Locate the cell with the specified text and output its [X, Y] center coordinate. 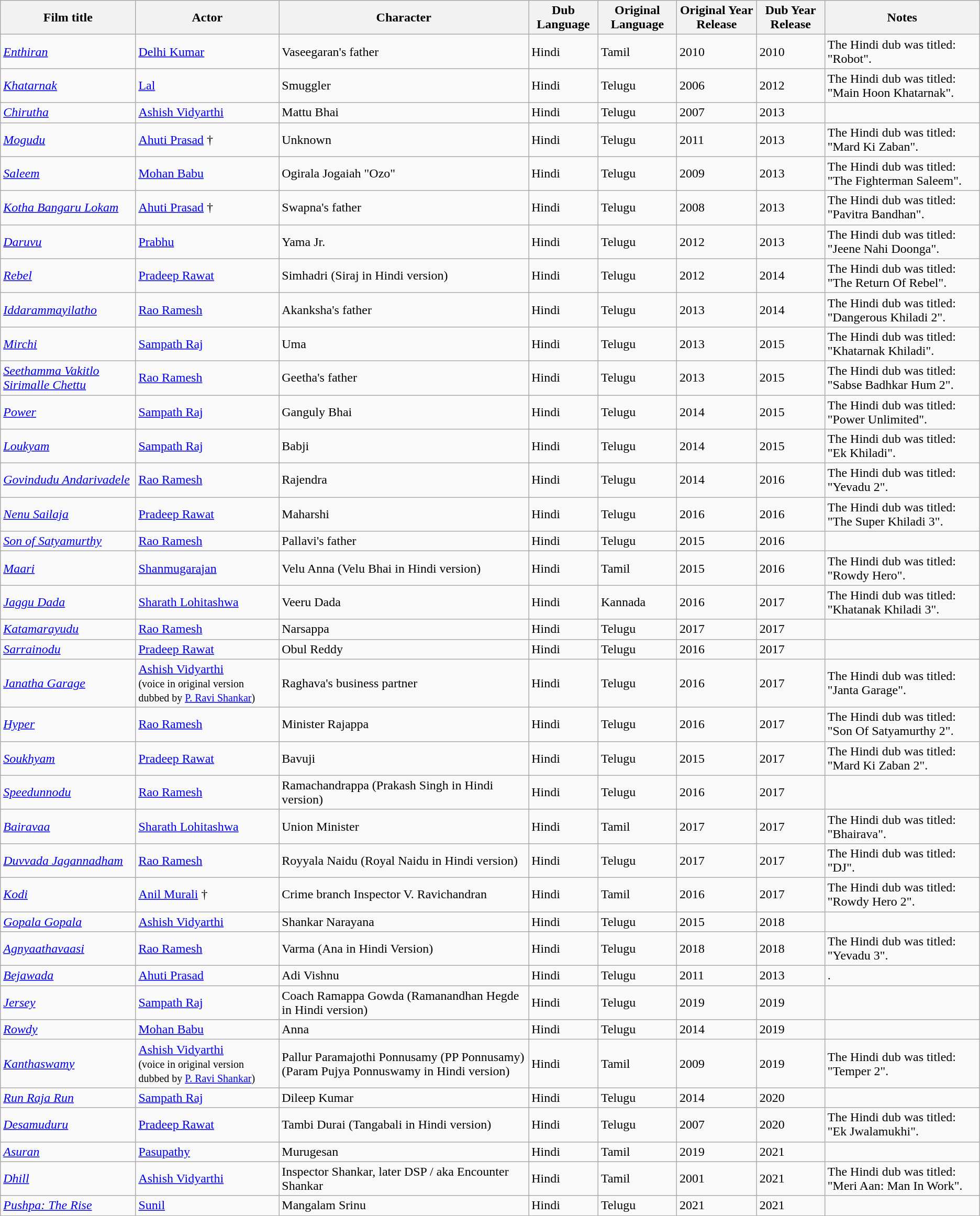
Kannada [637, 602]
Dub Year Release [790, 18]
Akanksha's father [404, 310]
Dileep Kumar [404, 1098]
2008 [716, 207]
Katamarayudu [68, 629]
The Hindi dub was titled: "Ek Jwalamukhi". [902, 1124]
Inspector Shankar, later DSP / aka Encounter Shankar [404, 1179]
The Hindi dub was titled: "Son Of Satyamurthy 2". [902, 724]
Geetha's father [404, 378]
Desamuduru [68, 1124]
Kodi [68, 894]
Anil Murali † [207, 894]
Crime branch Inspector V. Ravichandran [404, 894]
Gopala Gopala [68, 922]
Daruvu [68, 242]
Character [404, 18]
The Hindi dub was titled: "Khatanak Khiladi 3". [902, 602]
The Hindi dub was titled: "Main Hoon Khatarnak". [902, 86]
Ogirala Jogaiah "Ozo" [404, 174]
Ramachandrappa (Prakash Singh in Hindi version) [404, 793]
Raghava's business partner [404, 683]
The Hindi dub was titled: "Rowdy Hero 2". [902, 894]
. [902, 976]
Mangalam Srinu [404, 1206]
Vaseegaran's father [404, 51]
Varma (Ana in Hindi Version) [404, 949]
Notes [902, 18]
Pallur Paramajothi Ponnusamy (PP Ponnusamy) (Param Pujya Ponnuswamy in Hindi version) [404, 1064]
Original Year Release [716, 18]
2001 [716, 1179]
The Hindi dub was titled: "Janta Garage". [902, 683]
The Hindi dub was titled: "Temper 2". [902, 1064]
The Hindi dub was titled: "Mard Ki Zaban". [902, 139]
Son of Satyamurthy [68, 541]
The Hindi dub was titled: "The Fighterman Saleem". [902, 174]
2006 [716, 86]
Maari [68, 568]
The Hindi dub was titled: "Power Unlimited". [902, 411]
Asuran [68, 1152]
Unknown [404, 139]
Rajendra [404, 481]
Pallavi's father [404, 541]
Hyper [68, 724]
Veeru Dada [404, 602]
Mattu Bhai [404, 113]
Delhi Kumar [207, 51]
Dub Language [563, 18]
Yama Jr. [404, 242]
The Hindi dub was titled: "Bhairava". [902, 826]
Duvvada Jagannadham [68, 861]
Rebel [68, 275]
Shanmugarajan [207, 568]
Shankar Narayana [404, 922]
Power [68, 411]
Coach Ramappa Gowda (Ramanandhan Hegde in Hindi version) [404, 1003]
Dhill [68, 1179]
The Hindi dub was titled: "The Super Khiladi 3". [902, 514]
The Hindi dub was titled: "Yevadu 3". [902, 949]
Mogudu [68, 139]
Seethamma Vakitlo Sirimalle Chettu [68, 378]
Soukhyam [68, 758]
Nenu Sailaja [68, 514]
Bavuji [404, 758]
Simhadri (Siraj in Hindi version) [404, 275]
Anna [404, 1030]
Union Minister [404, 826]
Run Raja Run [68, 1098]
The Hindi dub was titled: "Pavitra Bandhan". [902, 207]
The Hindi dub was titled: "Sabse Badhkar Hum 2". [902, 378]
Royyala Naidu (Royal Naidu in Hindi version) [404, 861]
Prabhu [207, 242]
The Hindi dub was titled: "Meri Aan: Man In Work". [902, 1179]
The Hindi dub was titled: "Khatarnak Khiladi". [902, 343]
The Hindi dub was titled: "Robot". [902, 51]
Narsappa [404, 629]
Rowdy [68, 1030]
Original Language [637, 18]
Agnyaathavaasi [68, 949]
Swapna's father [404, 207]
Obul Reddy [404, 649]
Pasupathy [207, 1152]
Sarrainodu [68, 649]
Maharshi [404, 514]
Minister Rajappa [404, 724]
Smuggler [404, 86]
Lal [207, 86]
The Hindi dub was titled: "Jeene Nahi Doonga". [902, 242]
Chirutha [68, 113]
The Hindi dub was titled: "Mard Ki Zaban 2". [902, 758]
Babji [404, 446]
Velu Anna (Velu Bhai in Hindi version) [404, 568]
The Hindi dub was titled: "Yevadu 2". [902, 481]
Bejawada [68, 976]
Jersey [68, 1003]
Saleem [68, 174]
The Hindi dub was titled: "Rowdy Hero". [902, 568]
Govindudu Andarivadele [68, 481]
Kotha Bangaru Lokam [68, 207]
Khatarnak [68, 86]
Kanthaswamy [68, 1064]
Ganguly Bhai [404, 411]
Murugesan [404, 1152]
Janatha Garage [68, 683]
Iddarammayilatho [68, 310]
The Hindi dub was titled: "DJ". [902, 861]
Enthiran [68, 51]
Tambi Durai (Tangabali in Hindi version) [404, 1124]
Speedunnodu [68, 793]
The Hindi dub was titled: "The Return Of Rebel". [902, 275]
Pushpa: The Rise [68, 1206]
Adi Vishnu [404, 976]
Sunil [207, 1206]
Loukyam [68, 446]
Ahuti Prasad [207, 976]
Actor [207, 18]
Uma [404, 343]
The Hindi dub was titled: "Dangerous Khiladi 2". [902, 310]
Bairavaa [68, 826]
The Hindi dub was titled: "Ek Khiladi". [902, 446]
Jaggu Dada [68, 602]
Film title [68, 18]
Mirchi [68, 343]
